Search for the cell housing the specified text and yield its [X, Y] center coordinate. 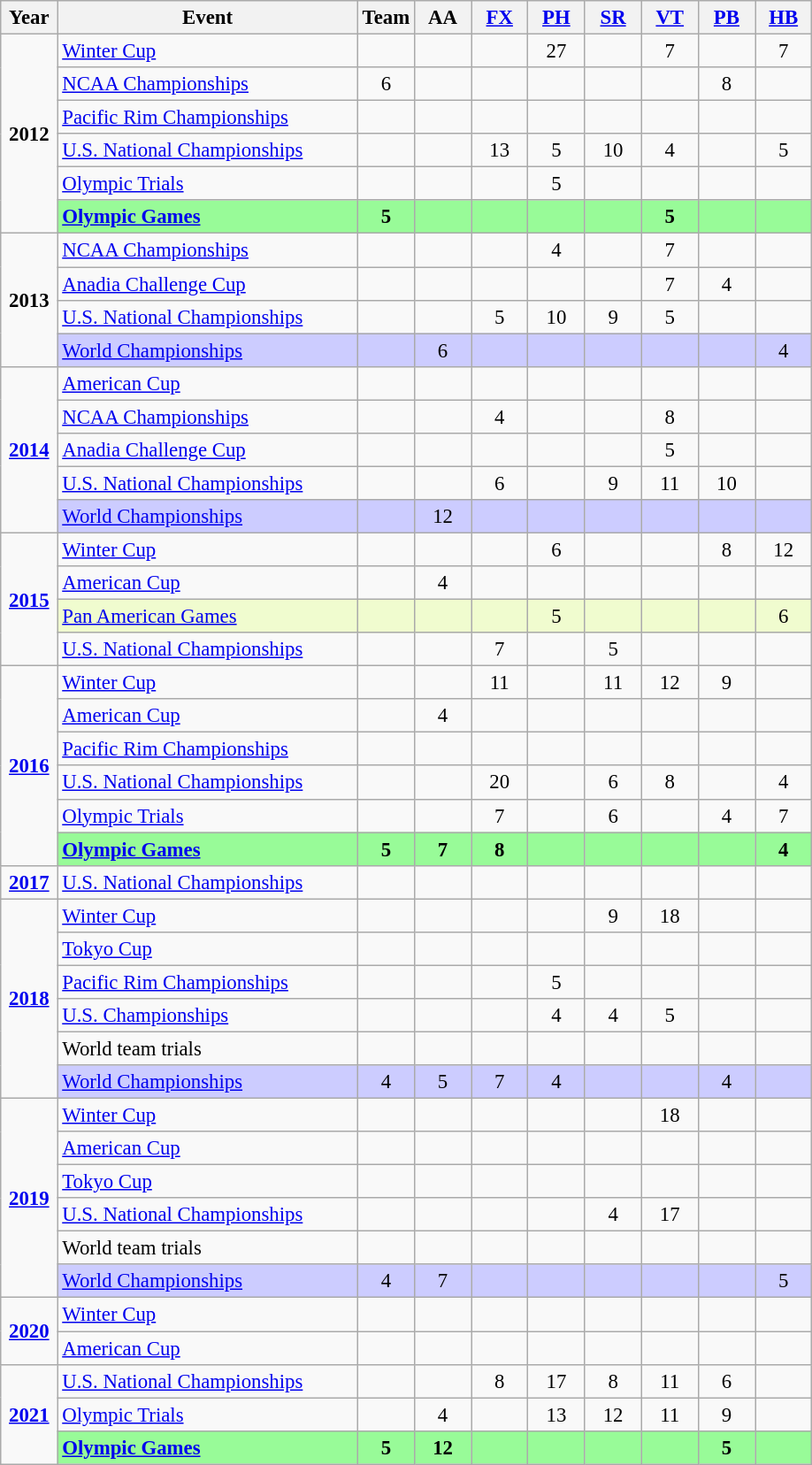
27 [556, 51]
AA [442, 18]
2013 [29, 300]
2018 [29, 999]
Year [29, 18]
PB [726, 18]
2015 [29, 599]
U.S. Championships [207, 1016]
2016 [29, 766]
2020 [29, 1331]
2017 [29, 882]
PH [556, 18]
Team [386, 18]
VT [670, 18]
FX [500, 18]
HB [784, 18]
SR [613, 18]
Event [207, 18]
20 [500, 783]
2012 [29, 134]
Pan American Games [207, 617]
2021 [29, 1414]
2019 [29, 1199]
2014 [29, 449]
